From the cell containing the given text, extract its center point as (X, Y) coordinate. 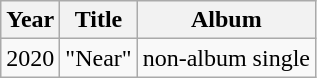
"Near" (98, 58)
Album (226, 20)
Title (98, 20)
non-album single (226, 58)
2020 (30, 58)
Year (30, 20)
